Identify which cell holds the provided text, then report its (x, y) central coordinate. 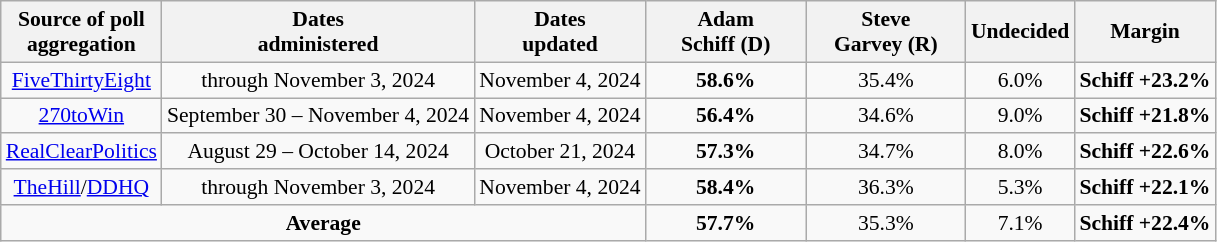
Schiff +22.1% (1144, 187)
270toWin (82, 116)
Datesadministered (318, 32)
58.6% (726, 80)
Datesupdated (560, 32)
35.3% (886, 223)
7.1% (1020, 223)
September 30 – November 4, 2024 (318, 116)
58.4% (726, 187)
Schiff +22.6% (1144, 152)
6.0% (1020, 80)
Schiff +23.2% (1144, 80)
October 21, 2024 (560, 152)
34.6% (886, 116)
TheHill/DDHQ (82, 187)
August 29 – October 14, 2024 (318, 152)
FiveThirtyEight (82, 80)
56.4% (726, 116)
Schiff +21.8% (1144, 116)
36.3% (886, 187)
Source of pollaggregation (82, 32)
AdamSchiff (D) (726, 32)
RealClearPolitics (82, 152)
Margin (1144, 32)
35.4% (886, 80)
8.0% (1020, 152)
34.7% (886, 152)
57.3% (726, 152)
Undecided (1020, 32)
57.7% (726, 223)
5.3% (1020, 187)
9.0% (1020, 116)
Average (324, 223)
SteveGarvey (R) (886, 32)
Schiff +22.4% (1144, 223)
